Find where the given text appears and provide that cell's center as (x, y) coordinate. 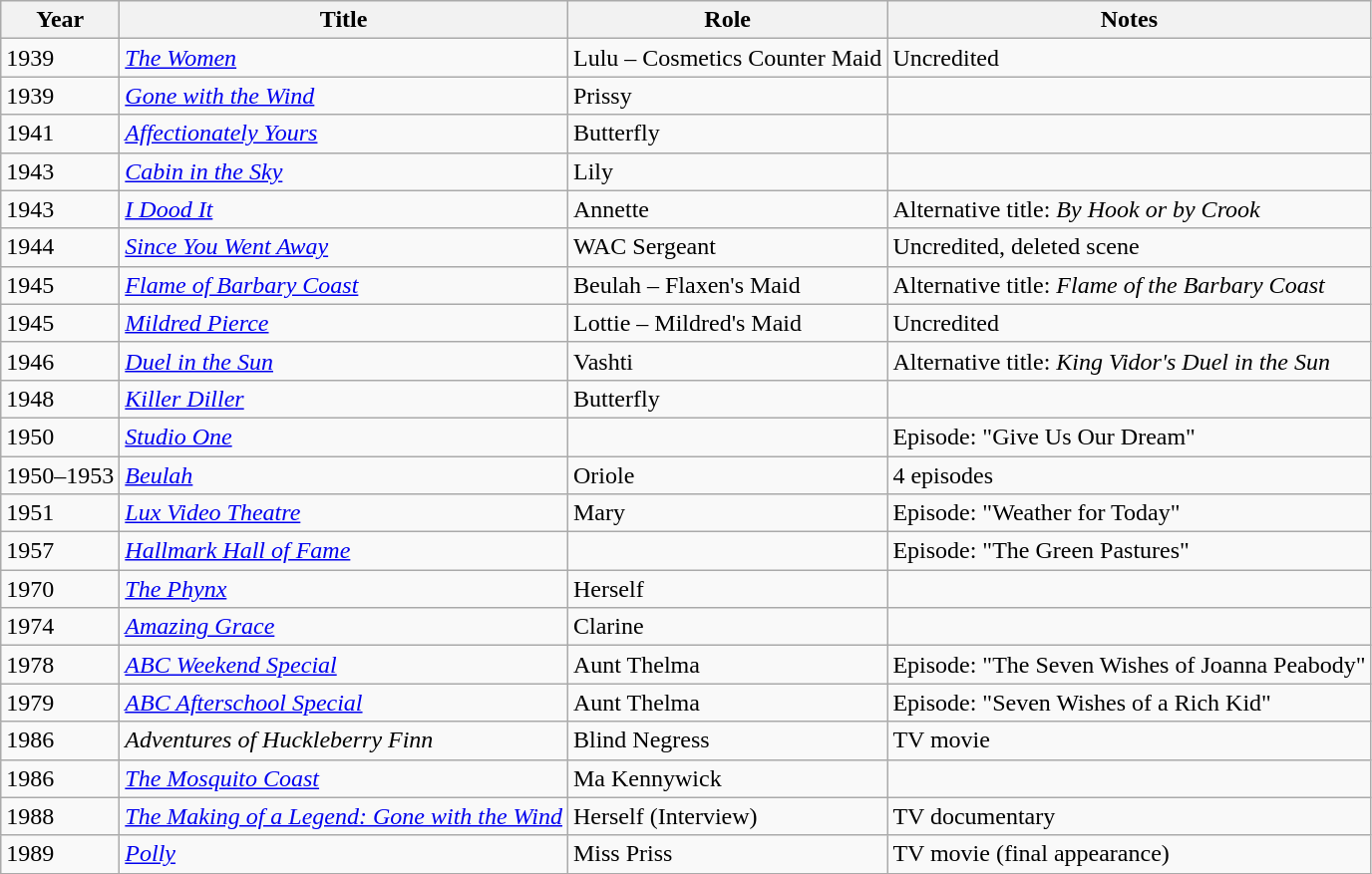
Title (344, 20)
Alternative title: Flame of the Barbary Coast (1129, 285)
1950 (60, 437)
Oriole (727, 475)
TV movie (final appearance) (1129, 854)
1974 (60, 627)
Killer Diller (344, 399)
Ma Kennywick (727, 778)
Herself (727, 589)
1978 (60, 665)
Lulu – Cosmetics Counter Maid (727, 58)
Beulah (344, 475)
Uncredited, deleted scene (1129, 247)
Lottie – Mildred's Maid (727, 323)
Hallmark Hall of Fame (344, 551)
Gone with the Wind (344, 96)
1979 (60, 703)
Alternative title: King Vidor's Duel in the Sun (1129, 361)
The Women (344, 58)
Clarine (727, 627)
Lily (727, 171)
Beulah – Flaxen's Maid (727, 285)
Mildred Pierce (344, 323)
ABC Afterschool Special (344, 703)
Annette (727, 209)
Vashti (727, 361)
Adventures of Huckleberry Finn (344, 740)
Since You Went Away (344, 247)
Herself (Interview) (727, 816)
1951 (60, 513)
Cabin in the Sky (344, 171)
I Dood It (344, 209)
Prissy (727, 96)
The Phynx (344, 589)
1941 (60, 134)
Duel in the Sun (344, 361)
The Making of a Legend: Gone with the Wind (344, 816)
1989 (60, 854)
Role (727, 20)
1948 (60, 399)
Lux Video Theatre (344, 513)
Episode: "Give Us Our Dream" (1129, 437)
1950–1953 (60, 475)
Studio One (344, 437)
1946 (60, 361)
Notes (1129, 20)
Flame of Barbary Coast (344, 285)
Affectionately Yours (344, 134)
Year (60, 20)
Mary (727, 513)
WAC Sergeant (727, 247)
Polly (344, 854)
1957 (60, 551)
Episode: "The Green Pastures" (1129, 551)
4 episodes (1129, 475)
Episode: "Seven Wishes of a Rich Kid" (1129, 703)
Amazing Grace (344, 627)
The Mosquito Coast (344, 778)
ABC Weekend Special (344, 665)
TV movie (1129, 740)
Miss Priss (727, 854)
1944 (60, 247)
1988 (60, 816)
TV documentary (1129, 816)
Episode: "The Seven Wishes of Joanna Peabody" (1129, 665)
Alternative title: By Hook or by Crook (1129, 209)
1970 (60, 589)
Blind Negress (727, 740)
Episode: "Weather for Today" (1129, 513)
